Return the [x, y] coordinate for the center point of the cell that contains the specified text.  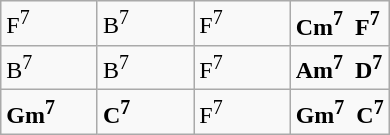
Cm7 F7 [340, 24]
Gm7 C7 [340, 112]
Gm7 [50, 112]
Am7 D7 [340, 68]
C7 [145, 112]
